For the text-containing cell, return its midpoint in [x, y] coordinate format. 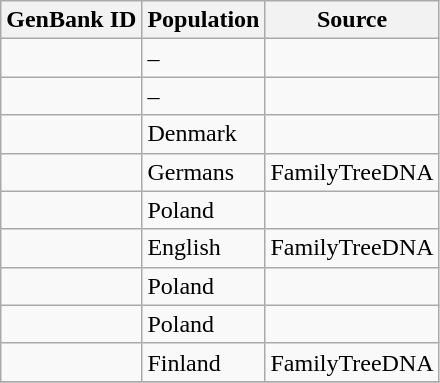
Germans [204, 172]
Source [352, 20]
English [204, 248]
Finland [204, 362]
Population [204, 20]
Denmark [204, 134]
GenBank ID [72, 20]
